Return the [X, Y] coordinate for the center point of the cell that contains the specified text.  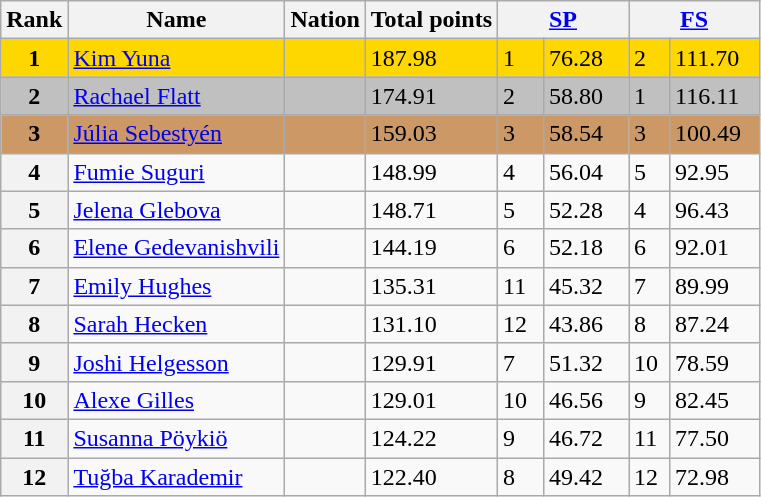
Total points [431, 20]
89.99 [715, 286]
46.56 [586, 400]
174.91 [431, 96]
129.01 [431, 400]
51.32 [586, 362]
Rank [34, 20]
Rachael Flatt [176, 96]
122.40 [431, 477]
Nation [325, 20]
159.03 [431, 134]
46.72 [586, 438]
187.98 [431, 58]
144.19 [431, 248]
Kim Yuna [176, 58]
49.42 [586, 477]
92.01 [715, 248]
111.70 [715, 58]
116.11 [715, 96]
131.10 [431, 324]
77.50 [715, 438]
Name [176, 20]
52.18 [586, 248]
56.04 [586, 172]
76.28 [586, 58]
Tuğba Karademir [176, 477]
45.32 [586, 286]
78.59 [715, 362]
FS [694, 20]
135.31 [431, 286]
148.71 [431, 210]
Jelena Glebova [176, 210]
96.43 [715, 210]
Fumie Suguri [176, 172]
82.45 [715, 400]
Sarah Hecken [176, 324]
72.98 [715, 477]
87.24 [715, 324]
100.49 [715, 134]
58.54 [586, 134]
52.28 [586, 210]
Alexe Gilles [176, 400]
58.80 [586, 96]
Joshi Helgesson [176, 362]
148.99 [431, 172]
129.91 [431, 362]
SP [564, 20]
124.22 [431, 438]
Júlia Sebestyén [176, 134]
Susanna Pöykiö [176, 438]
43.86 [586, 324]
Elene Gedevanishvili [176, 248]
Emily Hughes [176, 286]
92.95 [715, 172]
